Identify which cell holds the provided text, then report its (X, Y) central coordinate. 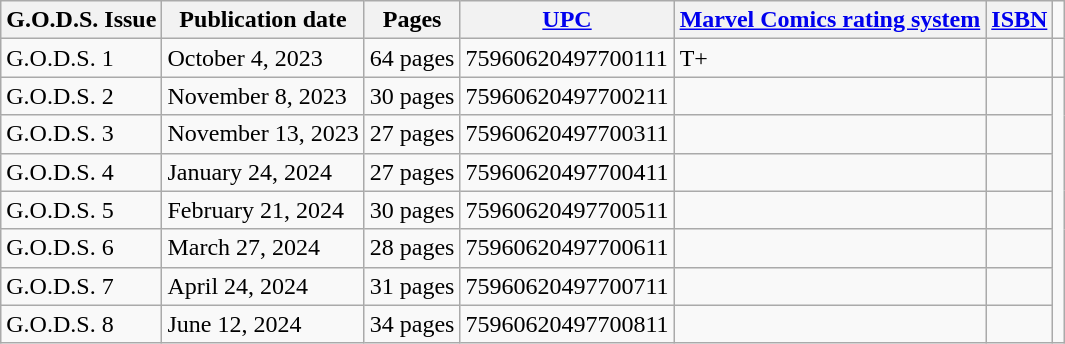
64 pages (412, 58)
G.O.D.S. 4 (82, 172)
31 pages (412, 286)
G.O.D.S. Issue (82, 20)
UPC (567, 20)
October 4, 2023 (263, 58)
November 8, 2023 (263, 96)
G.O.D.S. 3 (82, 134)
Marvel Comics rating system (830, 20)
75960620497700611 (567, 248)
75960620497700311 (567, 134)
June 12, 2024 (263, 324)
75960620497700811 (567, 324)
February 21, 2024 (263, 210)
75960620497700111 (567, 58)
T+ (830, 58)
November 13, 2023 (263, 134)
ISBN (1020, 20)
G.O.D.S. 5 (82, 210)
75960620497700411 (567, 172)
75960620497700511 (567, 210)
January 24, 2024 (263, 172)
G.O.D.S. 8 (82, 324)
28 pages (412, 248)
34 pages (412, 324)
G.O.D.S. 7 (82, 286)
75960620497700711 (567, 286)
G.O.D.S. 2 (82, 96)
Publication date (263, 20)
75960620497700211 (567, 96)
G.O.D.S. 1 (82, 58)
Pages (412, 20)
April 24, 2024 (263, 286)
March 27, 2024 (263, 248)
G.O.D.S. 6 (82, 248)
